Identify which cell holds the provided text, then report its [X, Y] central coordinate. 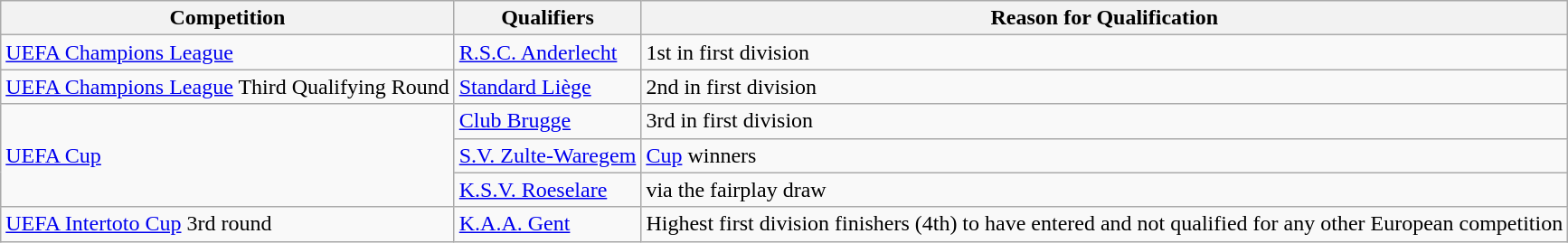
UEFA Champions League Third Qualifying Round [228, 87]
Cup winners [1105, 155]
Standard Liège [548, 87]
UEFA Cup [228, 155]
K.A.A. Gent [548, 224]
2nd in first division [1105, 87]
S.V. Zulte-Waregem [548, 155]
R.S.C. Anderlecht [548, 52]
via the fairplay draw [1105, 190]
UEFA Intertoto Cup 3rd round [228, 224]
1st in first division [1105, 52]
K.S.V. Roeselare [548, 190]
Reason for Qualification [1105, 18]
Qualifiers [548, 18]
Competition [228, 18]
Highest first division finishers (4th) to have entered and not qualified for any other European competition [1105, 224]
3rd in first division [1105, 121]
Club Brugge [548, 121]
UEFA Champions League [228, 52]
